Locate the cell with the specified text and output its (X, Y) center coordinate. 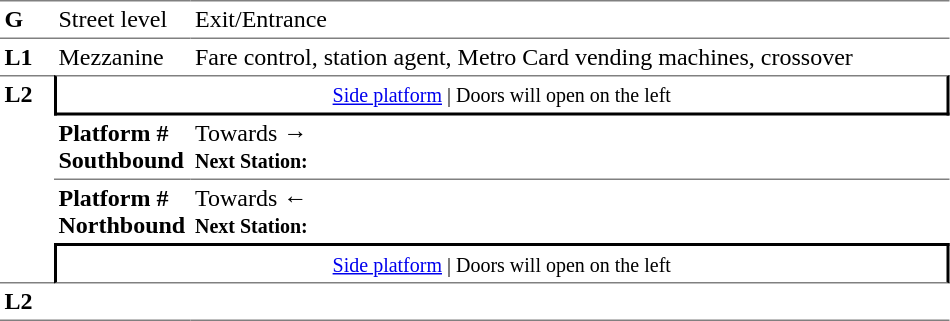
G (27, 20)
Exit/Entrance (570, 20)
Platform #Northbound (122, 212)
Street level (122, 20)
Towards ← Next Station: (570, 212)
Mezzanine (122, 57)
Towards → Next Station: (570, 148)
Fare control, station agent, Metro Card vending machines, crossover (570, 57)
L2 (27, 179)
Platform #Southbound (122, 148)
L1 (27, 57)
